Output the (X, Y) coordinate of the center of the cell containing the given text.  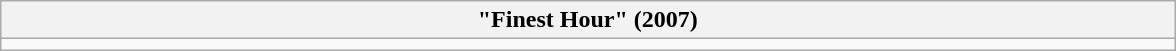
"Finest Hour" (2007) (588, 20)
